Extract the [X, Y] coordinate from the center of the cell holding the provided text.  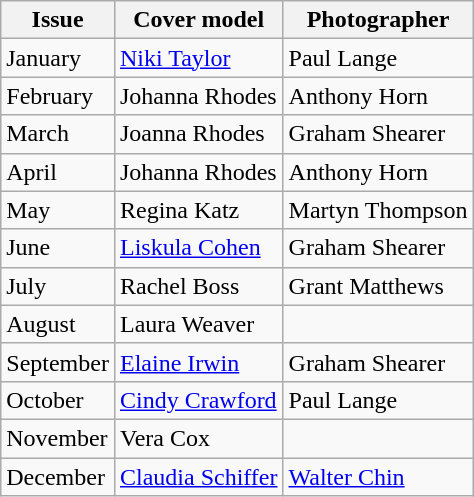
Cover model [198, 20]
Liskula Cohen [198, 248]
May [58, 210]
June [58, 248]
Joanna Rhodes [198, 134]
November [58, 438]
Walter Chin [378, 477]
Regina Katz [198, 210]
September [58, 362]
January [58, 58]
Elaine Irwin [198, 362]
Martyn Thompson [378, 210]
August [58, 324]
Laura Weaver [198, 324]
Niki Taylor [198, 58]
December [58, 477]
Grant Matthews [378, 286]
Rachel Boss [198, 286]
Issue [58, 20]
July [58, 286]
April [58, 172]
Photographer [378, 20]
Cindy Crawford [198, 400]
February [58, 96]
March [58, 134]
Vera Cox [198, 438]
Claudia Schiffer [198, 477]
October [58, 400]
